For the text-containing cell, return its midpoint in (x, y) coordinate format. 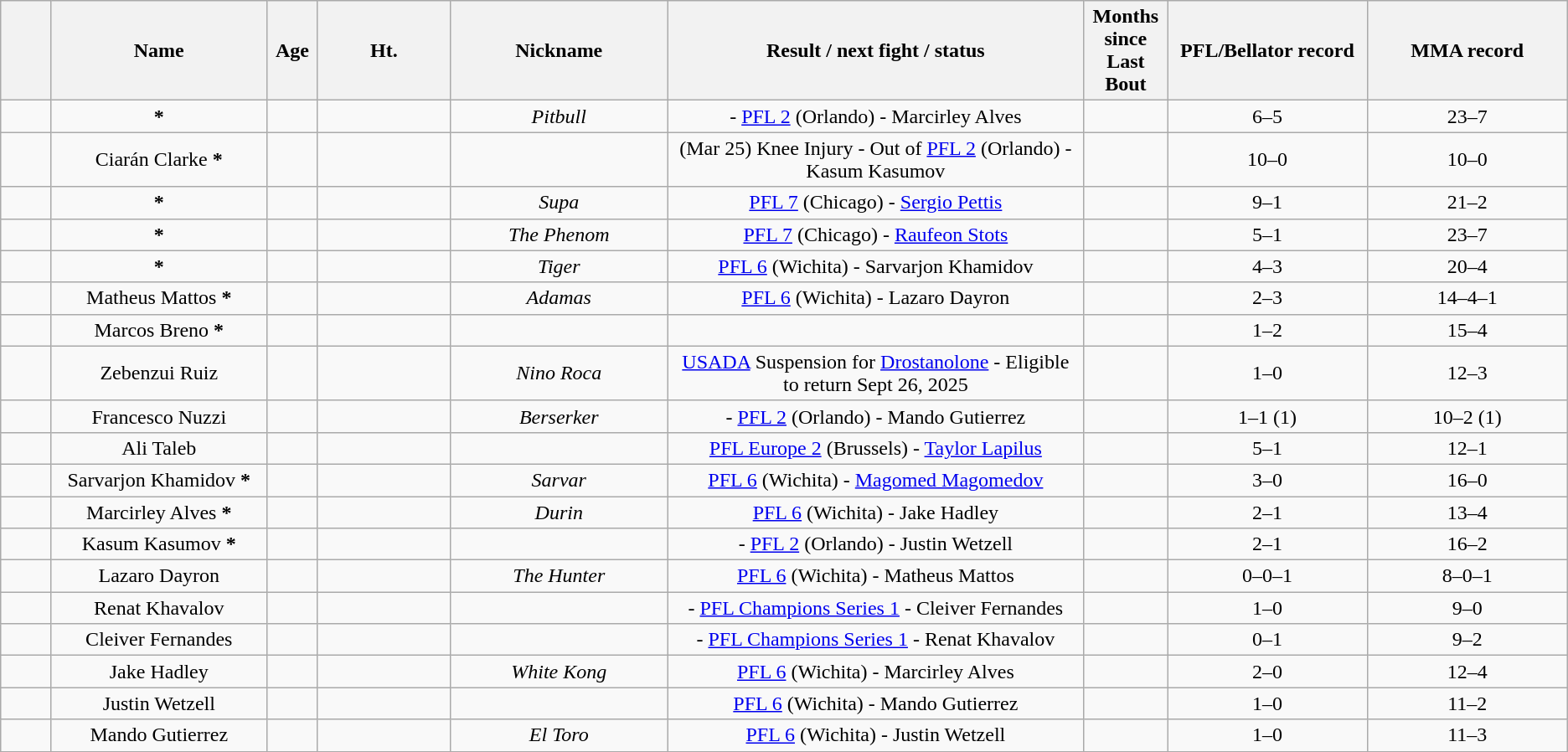
- PFL 2 (Orlando) - Marcirley Alves (876, 116)
PFL 6 (Wichita) - Jake Hadley (876, 512)
PFL 7 (Chicago) - Raufeon Stots (876, 234)
Nickname (560, 50)
13–4 (1467, 512)
Months since Last Bout (1126, 50)
2–0 (1268, 672)
White Kong (560, 672)
PFL 6 (Wichita) - Justin Wetzell (876, 735)
12–3 (1467, 373)
Result / next fight / status (876, 50)
21–2 (1467, 203)
12–4 (1467, 672)
Tiger (560, 266)
Francesco Nuzzi (159, 416)
1–2 (1268, 330)
11–3 (1467, 735)
PFL/Bellator record (1268, 50)
4–3 (1268, 266)
Ciarán Clarke * (159, 159)
Jake Hadley (159, 672)
16–2 (1467, 544)
Renat Khavalov (159, 608)
14–4–1 (1467, 298)
3–0 (1268, 480)
PFL Europe 2 (Brussels) - Taylor Lapilus (876, 448)
PFL 6 (Wichita) - Sarvarjon Khamidov (876, 266)
El Toro (560, 735)
Matheus Mattos * (159, 298)
Berserker (560, 416)
9–1 (1268, 203)
9–2 (1467, 640)
- PFL Champions Series 1 - Cleiver Fernandes (876, 608)
Pitbull (560, 116)
Cleiver Fernandes (159, 640)
The Phenom (560, 234)
20–4 (1467, 266)
Ht. (384, 50)
PFL 6 (Wichita) - Lazaro Dayron (876, 298)
- PFL 2 (Orlando) - Justin Wetzell (876, 544)
11–2 (1467, 703)
PFL 7 (Chicago) - Sergio Pettis (876, 203)
MMA record (1467, 50)
The Hunter (560, 576)
Lazaro Dayron (159, 576)
Durin (560, 512)
8–0–1 (1467, 576)
Marcos Breno * (159, 330)
15–4 (1467, 330)
6–5 (1268, 116)
0–1 (1268, 640)
Nino Roca (560, 373)
PFL 6 (Wichita) - Marcirley Alves (876, 672)
Name (159, 50)
Age (292, 50)
Supa (560, 203)
Ali Taleb (159, 448)
12–1 (1467, 448)
1–1 (1) (1268, 416)
- PFL 2 (Orlando) - Mando Gutierrez (876, 416)
PFL 6 (Wichita) - Magomed Magomedov (876, 480)
0–0–1 (1268, 576)
PFL 6 (Wichita) - Matheus Mattos (876, 576)
Zebenzui Ruiz (159, 373)
Kasum Kasumov * (159, 544)
Mando Gutierrez (159, 735)
16–0 (1467, 480)
Sarvar (560, 480)
Adamas (560, 298)
(Mar 25) Knee Injury - Out of PFL 2 (Orlando) - Kasum Kasumov (876, 159)
Sarvarjon Khamidov * (159, 480)
Marcirley Alves * (159, 512)
2–3 (1268, 298)
USADA Suspension for Drostanolone - Eligible to return Sept 26, 2025 (876, 373)
PFL 6 (Wichita) - Mando Gutierrez (876, 703)
9–0 (1467, 608)
- PFL Champions Series 1 - Renat Khavalov (876, 640)
Justin Wetzell (159, 703)
10–2 (1) (1467, 416)
